Extract the [x, y] coordinate from the center of the cell holding the provided text.  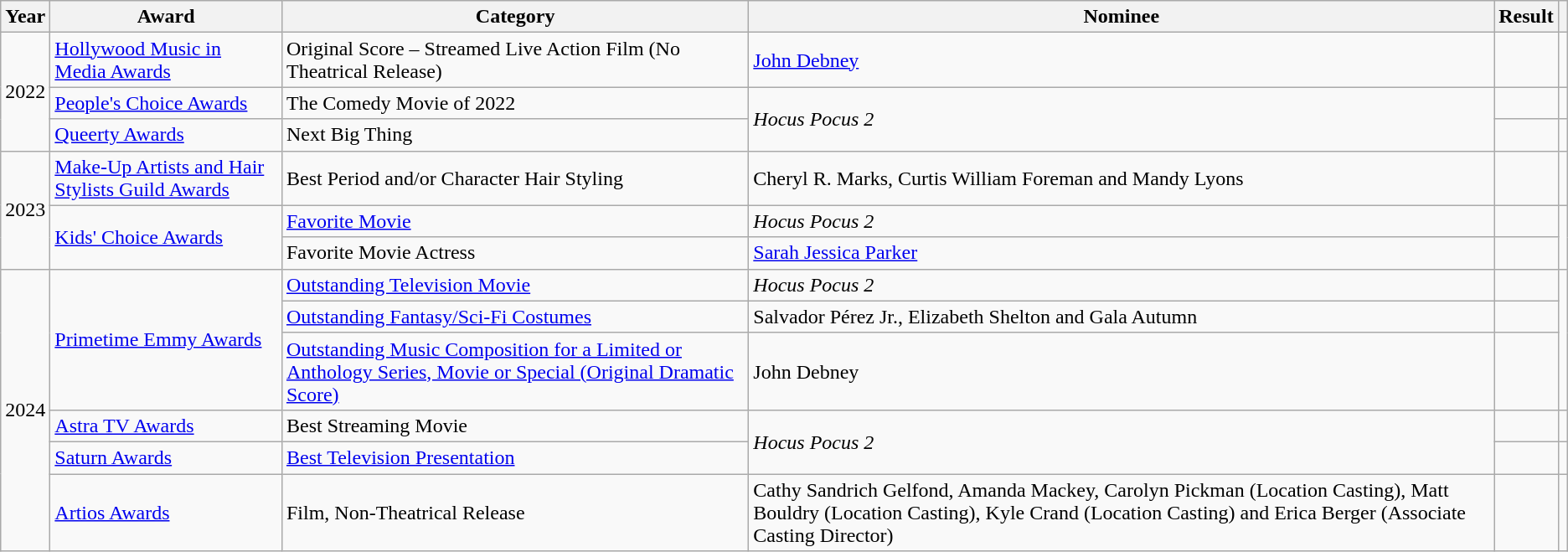
Best Period and/or Character Hair Styling [514, 178]
2024 [25, 410]
Artios Awards [166, 513]
Best Television Presentation [514, 457]
Year [25, 17]
Favorite Movie Actress [514, 253]
Cheryl R. Marks, Curtis William Foreman and Mandy Lyons [1122, 178]
The Comedy Movie of 2022 [514, 103]
Salvador Pérez Jr., Elizabeth Shelton and Gala Autumn [1122, 317]
Film, Non-Theatrical Release [514, 513]
Favorite Movie [514, 221]
Saturn Awards [166, 457]
Outstanding Fantasy/Sci-Fi Costumes [514, 317]
Astra TV Awards [166, 426]
Sarah Jessica Parker [1122, 253]
Kids' Choice Awards [166, 237]
Primetime Emmy Awards [166, 339]
2023 [25, 209]
Outstanding Music Composition for a Limited or Anthology Series, Movie or Special (Original Dramatic Score) [514, 371]
Hollywood Music in Media Awards [166, 60]
Award [166, 17]
Outstanding Television Movie [514, 285]
Best Streaming Movie [514, 426]
People's Choice Awards [166, 103]
Nominee [1122, 17]
Make-Up Artists and Hair Stylists Guild Awards [166, 178]
Original Score – Streamed Live Action Film (No Theatrical Release) [514, 60]
Category [514, 17]
Queerty Awards [166, 135]
Next Big Thing [514, 135]
2022 [25, 92]
Result [1526, 17]
